Return the [X, Y] coordinate for the center point of the cell that contains the specified text.  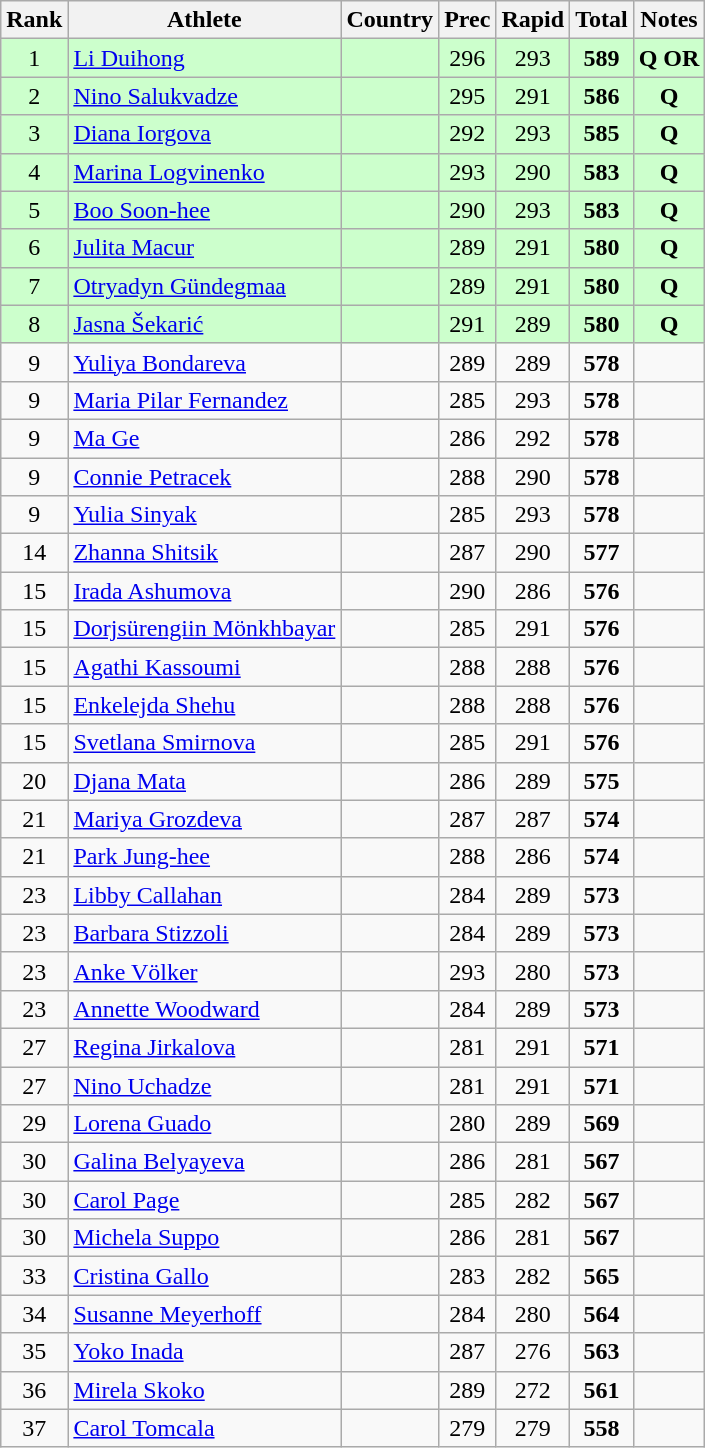
20 [34, 781]
558 [602, 1428]
564 [602, 1314]
296 [468, 58]
Libby Callahan [204, 895]
Marina Logvinenko [204, 172]
Cristina Gallo [204, 1276]
Regina Jirkalova [204, 1047]
Connie Petracek [204, 477]
Park Jung-hee [204, 857]
Susanne Meyerhoff [204, 1314]
37 [34, 1428]
589 [602, 58]
34 [34, 1314]
Ma Ge [204, 438]
Annette Woodward [204, 1009]
Rapid [533, 20]
Carol Page [204, 1200]
Total [602, 20]
283 [468, 1276]
Maria Pilar Fernandez [204, 400]
Country [390, 20]
Diana Iorgova [204, 134]
586 [602, 96]
Rank [34, 20]
Jasna Šekarić [204, 324]
1 [34, 58]
272 [533, 1390]
585 [602, 134]
33 [34, 1276]
563 [602, 1352]
565 [602, 1276]
Mirela Skoko [204, 1390]
Yuliya Bondareva [204, 362]
569 [602, 1124]
Mariya Grozdeva [204, 819]
29 [34, 1124]
2 [34, 96]
Athlete [204, 20]
Boo Soon-hee [204, 210]
8 [34, 324]
Djana Mata [204, 781]
4 [34, 172]
35 [34, 1352]
561 [602, 1390]
Nino Uchadze [204, 1085]
Galina Belyayeva [204, 1162]
Carol Tomcala [204, 1428]
Svetlana Smirnova [204, 743]
Anke Völker [204, 971]
5 [34, 210]
276 [533, 1352]
Otryadyn Gündegmaa [204, 286]
Yoko Inada [204, 1352]
Michela Suppo [204, 1238]
Prec [468, 20]
14 [34, 553]
295 [468, 96]
577 [602, 553]
575 [602, 781]
Lorena Guado [204, 1124]
Julita Macur [204, 248]
Irada Ashumova [204, 591]
7 [34, 286]
Zhanna Shitsik [204, 553]
Barbara Stizzoli [204, 933]
Notes [669, 20]
Enkelejda Shehu [204, 705]
36 [34, 1390]
Li Duihong [204, 58]
Yulia Sinyak [204, 515]
Q OR [669, 58]
Dorjsürengiin Mönkhbayar [204, 629]
3 [34, 134]
6 [34, 248]
Agathi Kassoumi [204, 667]
Nino Salukvadze [204, 96]
